Extract the (x, y) coordinate from the center of the cell holding the provided text.  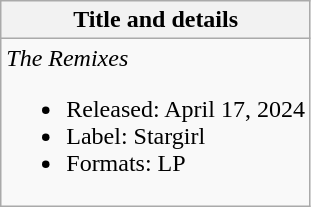
The RemixesReleased: April 17, 2024Label: StargirlFormats: LP (156, 122)
Title and details (156, 20)
